Find where the given text appears and provide that cell's center as (X, Y) coordinate. 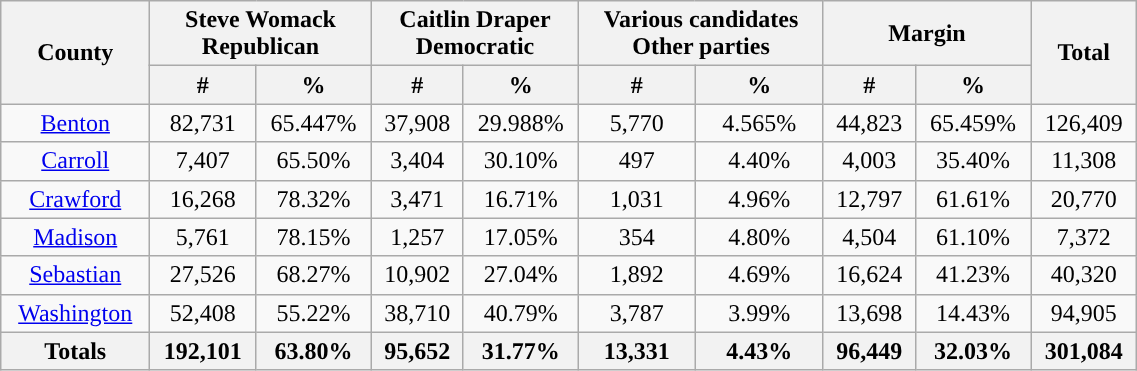
17.05% (521, 237)
32.03% (973, 351)
4.40% (759, 161)
County (76, 52)
192,101 (203, 351)
65.50% (314, 161)
96,449 (869, 351)
68.27% (314, 275)
16.71% (521, 199)
65.447% (314, 123)
4,003 (869, 161)
82,731 (203, 123)
12,797 (869, 199)
4.80% (759, 237)
Steve WomackRepublican (261, 34)
40,320 (1084, 275)
52,408 (203, 313)
4.96% (759, 199)
1,892 (637, 275)
5,761 (203, 237)
61.61% (973, 199)
16,268 (203, 199)
126,409 (1084, 123)
4.43% (759, 351)
1,031 (637, 199)
31.77% (521, 351)
Sebastian (76, 275)
301,084 (1084, 351)
35.40% (973, 161)
61.10% (973, 237)
7,407 (203, 161)
13,331 (637, 351)
11,308 (1084, 161)
Margin (926, 34)
44,823 (869, 123)
497 (637, 161)
94,905 (1084, 313)
Totals (76, 351)
38,710 (417, 313)
Benton (76, 123)
16,624 (869, 275)
5,770 (637, 123)
55.22% (314, 313)
Madison (76, 237)
30.10% (521, 161)
3,471 (417, 199)
7,372 (1084, 237)
95,652 (417, 351)
Caitlin DraperDemocratic (474, 34)
Crawford (76, 199)
37,908 (417, 123)
29.988% (521, 123)
20,770 (1084, 199)
14.43% (973, 313)
41.23% (973, 275)
Total (1084, 52)
78.32% (314, 199)
40.79% (521, 313)
63.80% (314, 351)
354 (637, 237)
1,257 (417, 237)
10,902 (417, 275)
78.15% (314, 237)
4.565% (759, 123)
13,698 (869, 313)
65.459% (973, 123)
Various candidatesOther parties (702, 34)
3,404 (417, 161)
Washington (76, 313)
4,504 (869, 237)
27,526 (203, 275)
27.04% (521, 275)
3,787 (637, 313)
Carroll (76, 161)
4.69% (759, 275)
3.99% (759, 313)
